From the cell containing the given text, extract its center point as [x, y] coordinate. 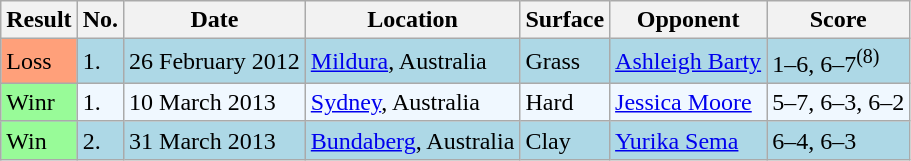
Loss [39, 62]
Result [39, 20]
Ashleigh Barty [688, 62]
Jessica Moore [688, 102]
Opponent [688, 20]
Sydney, Australia [412, 102]
Mildura, Australia [412, 62]
6–4, 6–3 [838, 140]
2. [100, 140]
Hard [565, 102]
1–6, 6–7(8) [838, 62]
Date [215, 20]
Location [412, 20]
Grass [565, 62]
Winr [39, 102]
Surface [565, 20]
No. [100, 20]
5–7, 6–3, 6–2 [838, 102]
Win [39, 140]
26 February 2012 [215, 62]
10 March 2013 [215, 102]
Score [838, 20]
Yurika Sema [688, 140]
Clay [565, 140]
31 March 2013 [215, 140]
Bundaberg, Australia [412, 140]
